Return the (X, Y) coordinate for the center point of the cell that contains the specified text.  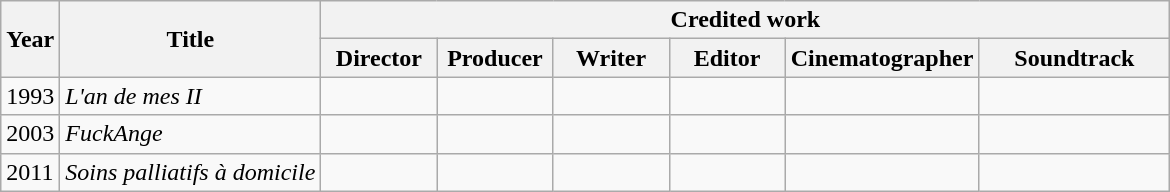
Editor (727, 58)
2003 (30, 134)
2011 (30, 172)
Title (190, 39)
Year (30, 39)
L'an de mes II (190, 96)
FuckAnge (190, 134)
Cinematographer (882, 58)
Soins palliatifs à domicile (190, 172)
Credited work (746, 20)
Director (379, 58)
Producer (495, 58)
Soundtrack (1074, 58)
Writer (611, 58)
1993 (30, 96)
